Search for the cell housing the specified text and yield its (X, Y) center coordinate. 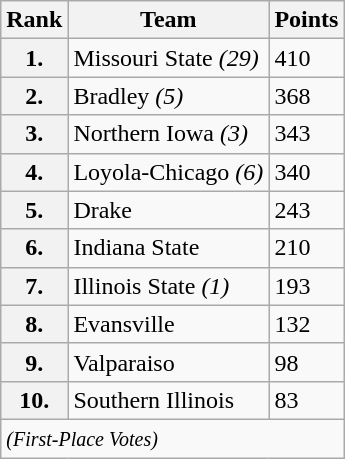
Missouri State (29) (168, 58)
9. (34, 362)
Northern Iowa (3) (168, 134)
(First-Place Votes) (172, 438)
343 (306, 134)
Evansville (168, 324)
8. (34, 324)
Bradley (5) (168, 96)
98 (306, 362)
243 (306, 210)
Valparaiso (168, 362)
210 (306, 248)
10. (34, 400)
Drake (168, 210)
Southern Illinois (168, 400)
2. (34, 96)
4. (34, 172)
5. (34, 210)
Indiana State (168, 248)
7. (34, 286)
132 (306, 324)
3. (34, 134)
Team (168, 20)
6. (34, 248)
Points (306, 20)
Illinois State (1) (168, 286)
368 (306, 96)
193 (306, 286)
Rank (34, 20)
1. (34, 58)
410 (306, 58)
83 (306, 400)
Loyola-Chicago (6) (168, 172)
340 (306, 172)
